Pinpoint the cell where the given text exists, returning its (X, Y) midpoint coordinate. 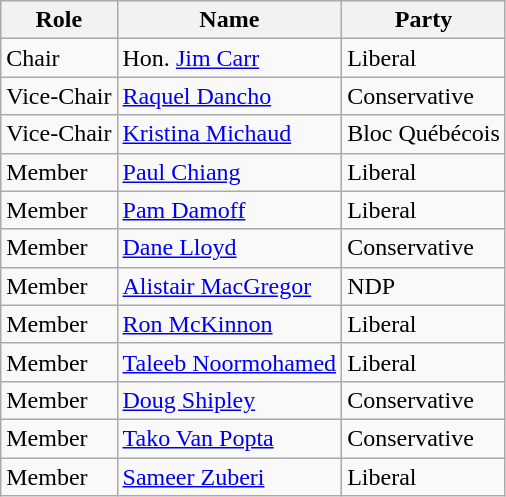
Alistair MacGregor (230, 286)
Taleeb Noormohamed (230, 362)
Dane Lloyd (230, 248)
Ron McKinnon (230, 324)
Tako Van Popta (230, 438)
Party (424, 20)
Kristina Michaud (230, 134)
Name (230, 20)
Sameer Zuberi (230, 477)
Pam Damoff (230, 210)
Raquel Dancho (230, 96)
Hon. Jim Carr (230, 58)
Chair (59, 58)
Bloc Québécois (424, 134)
Role (59, 20)
NDP (424, 286)
Paul Chiang (230, 172)
Doug Shipley (230, 400)
